Determine the (X, Y) coordinate at the center of the cell enclosing the given text.  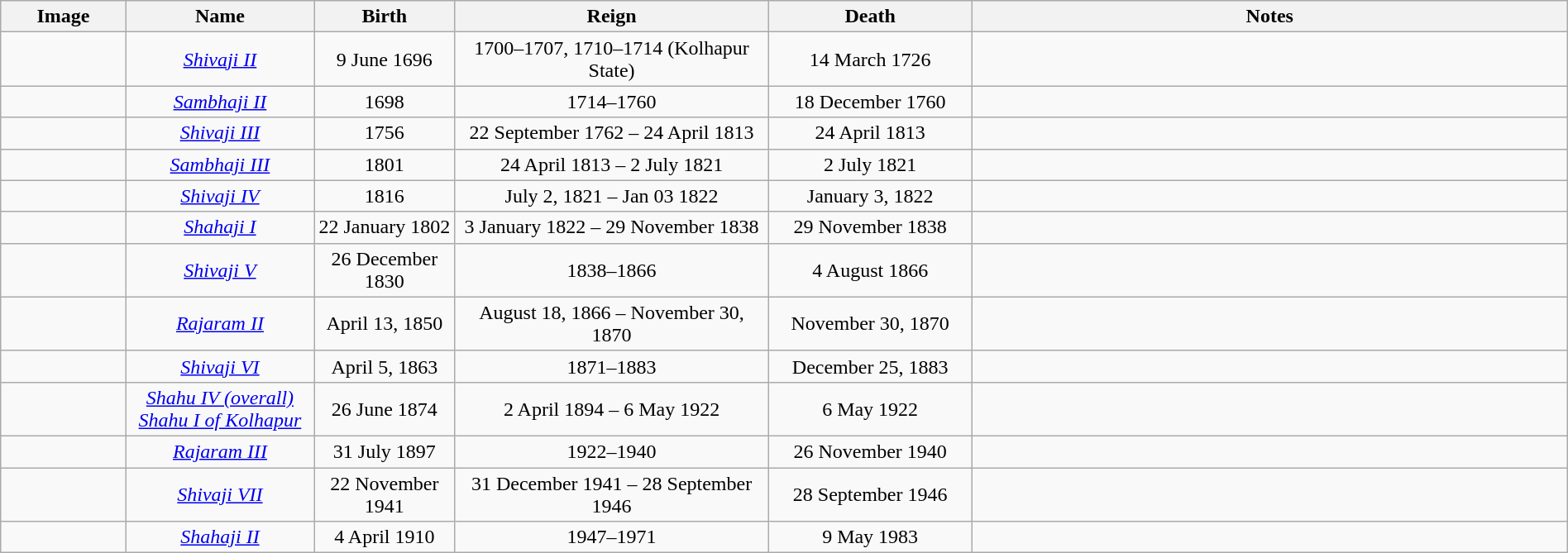
31 July 1897 (385, 451)
Shivaji IV (220, 196)
22 November 1941 (385, 494)
Shivaji VI (220, 366)
28 September 1946 (870, 494)
Shivaji V (220, 269)
Sambhaji II (220, 102)
Shivaji III (220, 133)
3 January 1822 – 29 November 1838 (612, 227)
Death (870, 17)
Shivaji VII (220, 494)
November 30, 1870 (870, 324)
4 August 1866 (870, 269)
Birth (385, 17)
July 2, 1821 – Jan 03 1822 (612, 196)
Rajaram III (220, 451)
18 December 1760 (870, 102)
Notes (1269, 17)
Reign (612, 17)
1922–1940 (612, 451)
4 April 1910 (385, 537)
December 25, 1883 (870, 366)
Shivaji II (220, 60)
26 November 1940 (870, 451)
9 June 1696 (385, 60)
14 March 1726 (870, 60)
31 December 1941 – 28 September 1946 (612, 494)
Shahu IV (overall)Shahu I of Kolhapur (220, 408)
April 13, 1850 (385, 324)
9 May 1983 (870, 537)
1871–1883 (612, 366)
January 3, 1822 (870, 196)
1714–1760 (612, 102)
April 5, 1863 (385, 366)
Shahaji I (220, 227)
1838–1866 (612, 269)
26 December 1830 (385, 269)
1947–1971 (612, 537)
1756 (385, 133)
August 18, 1866 – November 30, 1870 (612, 324)
Sambhaji III (220, 164)
Image (64, 17)
24 April 1813 (870, 133)
1801 (385, 164)
Rajaram II (220, 324)
6 May 1922 (870, 408)
22 September 1762 – 24 April 1813 (612, 133)
Name (220, 17)
22 January 1802 (385, 227)
Shahaji II (220, 537)
24 April 1813 – 2 July 1821 (612, 164)
26 June 1874 (385, 408)
1700–1707, 1710–1714 (Kolhapur State) (612, 60)
2 July 1821 (870, 164)
1698 (385, 102)
1816 (385, 196)
29 November 1838 (870, 227)
2 April 1894 – 6 May 1922 (612, 408)
